Find where the given text appears and provide that cell's center as (X, Y) coordinate. 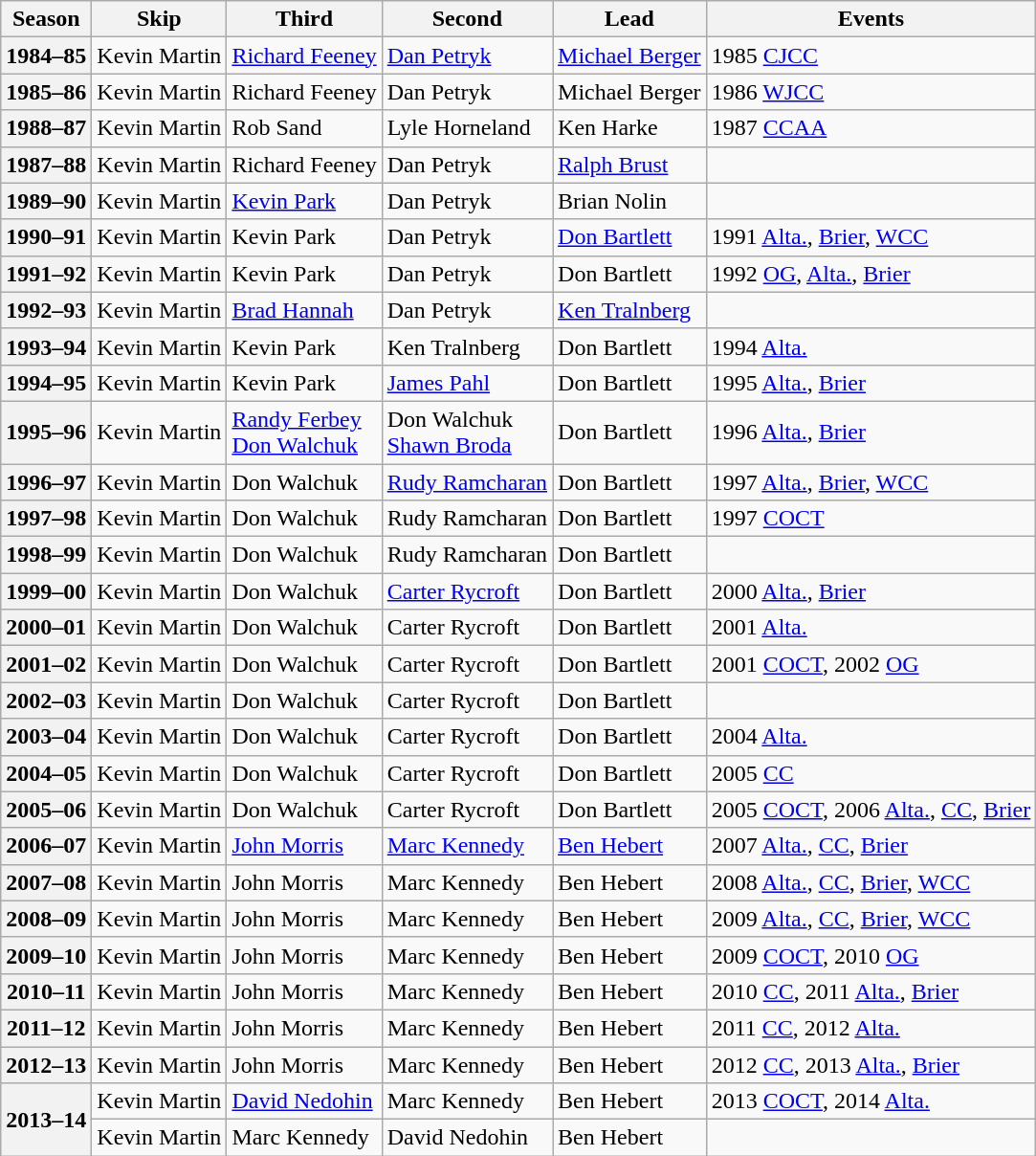
2013 COCT, 2014 Alta. (871, 1101)
1987–88 (46, 165)
1987 CCAA (871, 128)
1992 OG, Alta., Brier (871, 274)
1986 WJCC (871, 92)
1999–00 (46, 591)
Season (46, 19)
1991–92 (46, 274)
1996–97 (46, 481)
1988–87 (46, 128)
2002–03 (46, 700)
2005 COCT, 2006 Alta., CC, Brier (871, 810)
1991 Alta., Brier, WCC (871, 237)
Third (304, 19)
1996 Alta., Brier (871, 433)
2004 Alta. (871, 737)
James Pahl (467, 383)
2013–14 (46, 1120)
Lead (629, 19)
1992–93 (46, 310)
1995 Alta., Brier (871, 383)
2009 COCT, 2010 OG (871, 955)
2001 Alta. (871, 628)
2012 CC, 2013 Alta., Brier (871, 1065)
Randy Ferbey Don Walchuk (304, 433)
Lyle Horneland (467, 128)
2000–01 (46, 628)
2007 Alta., CC, Brier (871, 846)
1995–96 (46, 433)
2011–12 (46, 1028)
1985–86 (46, 92)
2010 CC, 2011 Alta., Brier (871, 991)
2010–11 (46, 991)
2008 Alta., CC, Brier, WCC (871, 882)
Skip (159, 19)
1989–90 (46, 201)
2007–08 (46, 882)
Brian Nolin (629, 201)
1997–98 (46, 519)
Second (467, 19)
2006–07 (46, 846)
2009–10 (46, 955)
2000 Alta., Brier (871, 591)
2005 CC (871, 773)
1994 Alta. (871, 346)
1990–91 (46, 237)
Ken Harke (629, 128)
1994–95 (46, 383)
1997 COCT (871, 519)
1997 Alta., Brier, WCC (871, 481)
2009 Alta., CC, Brier, WCC (871, 919)
1984–85 (46, 56)
2008–09 (46, 919)
1993–94 (46, 346)
1998–99 (46, 555)
2005–06 (46, 810)
2011 CC, 2012 Alta. (871, 1028)
2001–02 (46, 664)
2012–13 (46, 1065)
Ralph Brust (629, 165)
1985 CJCC (871, 56)
Rob Sand (304, 128)
2001 COCT, 2002 OG (871, 664)
Events (871, 19)
2003–04 (46, 737)
Don Walchuk Shawn Broda (467, 433)
2004–05 (46, 773)
Brad Hannah (304, 310)
